From the cell containing the given text, extract its center point as (x, y) coordinate. 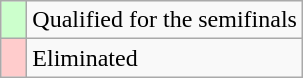
Qualified for the semifinals (165, 20)
Eliminated (165, 58)
